Locate the cell with the specified text and output its (X, Y) center coordinate. 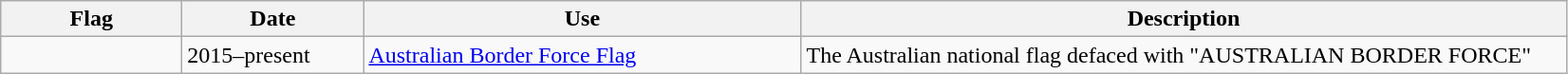
The Australian national flag defaced with "AUSTRALIAN BORDER FORCE" (1184, 55)
Flag (91, 19)
2015–present (273, 55)
Australian Border Force Flag (583, 55)
Date (273, 19)
Use (583, 19)
Description (1184, 19)
